Return [X, Y] of the center of cell containing provided text 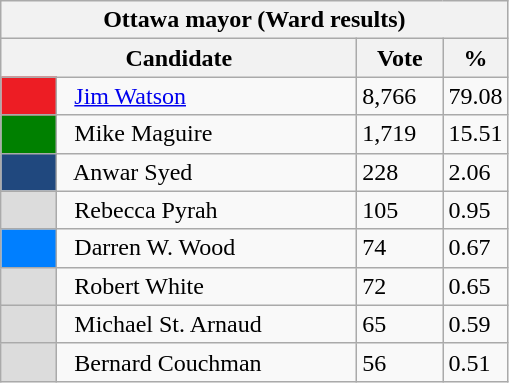
15.51 [476, 134]
0.51 [476, 362]
2.06 [476, 172]
1,719 [400, 134]
Vote [400, 58]
0.65 [476, 286]
Rebecca Pyrah [207, 210]
Anwar Syed [207, 172]
72 [400, 286]
Mike Maguire [207, 134]
8,766 [400, 96]
Darren W. Wood [207, 248]
65 [400, 324]
Ottawa mayor (Ward results) [254, 20]
105 [400, 210]
74 [400, 248]
Michael St. Arnaud [207, 324]
Jim Watson [207, 96]
79.08 [476, 96]
56 [400, 362]
0.95 [476, 210]
0.59 [476, 324]
Candidate [179, 58]
% [476, 58]
0.67 [476, 248]
228 [400, 172]
Robert White [207, 286]
Bernard Couchman [207, 362]
